Identify which cell holds the provided text, then report its (x, y) central coordinate. 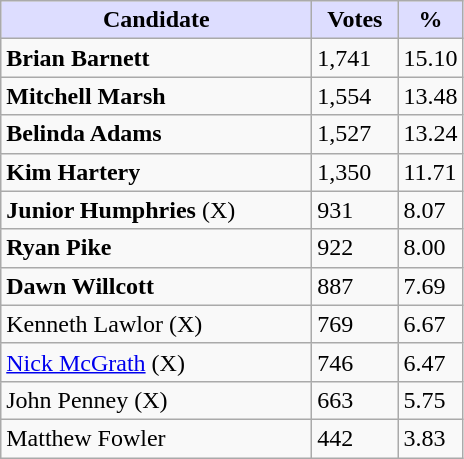
8.00 (430, 248)
Belinda Adams (156, 134)
6.67 (430, 324)
13.24 (430, 134)
John Penney (X) (156, 400)
6.47 (430, 362)
Votes (355, 20)
769 (355, 324)
663 (355, 400)
Brian Barnett (156, 58)
8.07 (430, 210)
442 (355, 438)
Kim Hartery (156, 172)
Ryan Pike (156, 248)
Kenneth Lawlor (X) (156, 324)
1,527 (355, 134)
746 (355, 362)
931 (355, 210)
Matthew Fowler (156, 438)
922 (355, 248)
Nick McGrath (X) (156, 362)
13.48 (430, 96)
1,350 (355, 172)
15.10 (430, 58)
7.69 (430, 286)
5.75 (430, 400)
Candidate (156, 20)
Mitchell Marsh (156, 96)
% (430, 20)
Junior Humphries (X) (156, 210)
3.83 (430, 438)
Dawn Willcott (156, 286)
11.71 (430, 172)
887 (355, 286)
1,554 (355, 96)
1,741 (355, 58)
